Return the (X, Y) coordinate for the center point of the cell that contains the specified text.  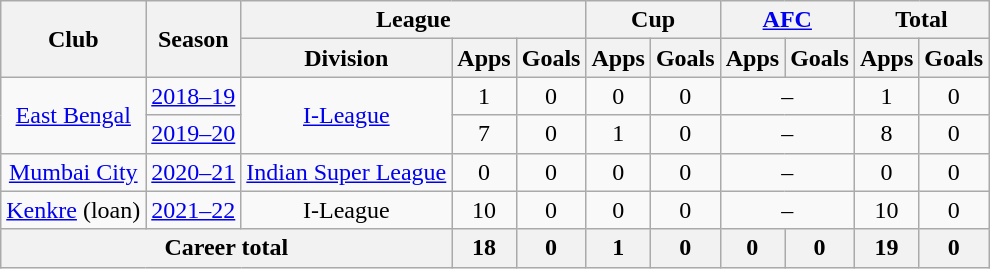
18 (484, 248)
East Bengal (74, 115)
Mumbai City (74, 172)
Total (921, 20)
7 (484, 134)
2020–21 (194, 172)
League (414, 20)
Club (74, 39)
AFC (787, 20)
2019–20 (194, 134)
8 (886, 134)
Indian Super League (346, 172)
Division (346, 58)
Career total (226, 248)
Cup (653, 20)
Season (194, 39)
2021–22 (194, 210)
2018–19 (194, 96)
Kenkre (loan) (74, 210)
19 (886, 248)
